Capture the cell that displays the provided text and extract its [x, y] central coordinate. 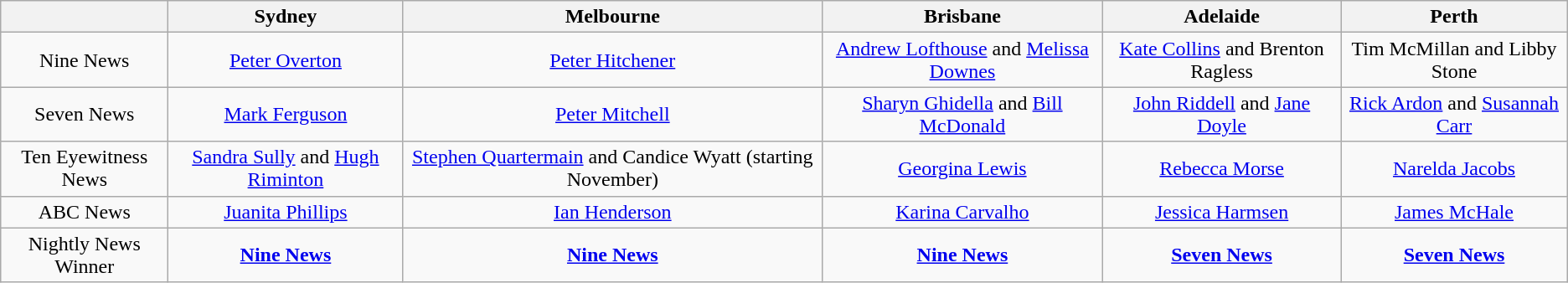
James McHale [1454, 212]
Kate Collins and Brenton Ragless [1221, 60]
Andrew Lofthouse and Melissa Downes [962, 60]
Stephen Quartermain and Candice Wyatt (starting November) [612, 169]
Karina Carvalho [962, 212]
Brisbane [962, 17]
Peter Hitchener [612, 60]
Mark Ferguson [286, 114]
Jessica Harmsen [1221, 212]
ABC News [85, 212]
John Riddell and Jane Doyle [1221, 114]
Peter Overton [286, 60]
Juanita Phillips [286, 212]
Ian Henderson [612, 212]
Nightly News Winner [85, 255]
Rebecca Morse [1221, 169]
Georgina Lewis [962, 169]
Tim McMillan and Libby Stone [1454, 60]
Narelda Jacobs [1454, 169]
Adelaide [1221, 17]
Peter Mitchell [612, 114]
Melbourne [612, 17]
Sandra Sully and Hugh Riminton [286, 169]
Sharyn Ghidella and Bill McDonald [962, 114]
Rick Ardon and Susannah Carr [1454, 114]
Sydney [286, 17]
Ten Eyewitness News [85, 169]
Perth [1454, 17]
